For the text-containing cell, return its midpoint in [x, y] coordinate format. 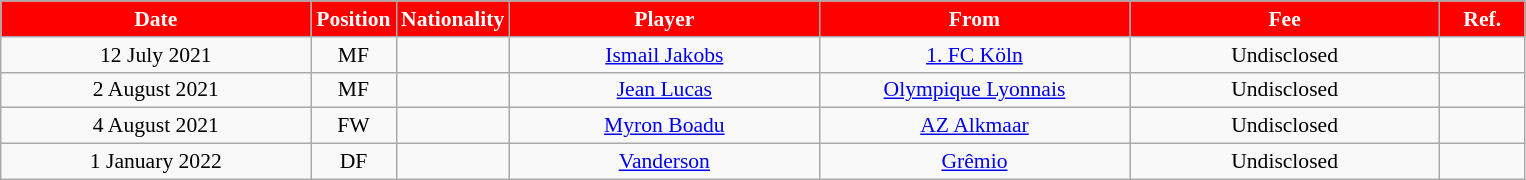
AZ Alkmaar [974, 126]
Vanderson [664, 162]
Position [354, 19]
Player [664, 19]
1 January 2022 [156, 162]
Olympique Lyonnais [974, 90]
Myron Boadu [664, 126]
From [974, 19]
1. FC Köln [974, 55]
Ref. [1482, 19]
Jean Lucas [664, 90]
Ismail Jakobs [664, 55]
FW [354, 126]
2 August 2021 [156, 90]
12 July 2021 [156, 55]
Fee [1285, 19]
Nationality [452, 19]
4 August 2021 [156, 126]
Date [156, 19]
DF [354, 162]
Grêmio [974, 162]
